Detect which cell encompasses the target text, then output its [X, Y] center coordinate. 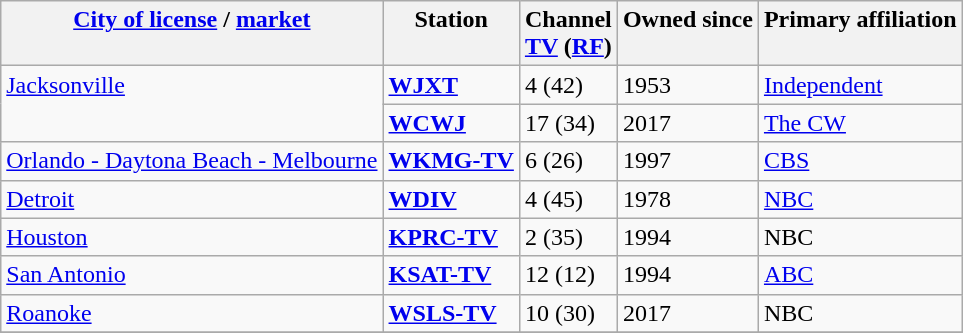
Orlando - Daytona Beach - Melbourne [192, 161]
City of license / market [192, 34]
1997 [688, 161]
2 (35) [568, 237]
Jacksonville [192, 104]
The CW [860, 123]
12 (12) [568, 275]
San Antonio [192, 275]
ABC [860, 275]
Independent [860, 85]
Owned since [688, 34]
10 (30) [568, 313]
WJXT [451, 85]
17 (34) [568, 123]
Houston [192, 237]
KPRC-TV [451, 237]
Detroit [192, 199]
WSLS-TV [451, 313]
CBS [860, 161]
WDIV [451, 199]
4 (45) [568, 199]
Primary affiliation [860, 34]
6 (26) [568, 161]
KSAT-TV [451, 275]
4 (42) [568, 85]
1978 [688, 199]
WKMG-TV [451, 161]
Roanoke [192, 313]
Station [451, 34]
1953 [688, 85]
WCWJ [451, 123]
ChannelTV (RF) [568, 34]
